Return the (X, Y) coordinate for the center point of the cell that contains the specified text.  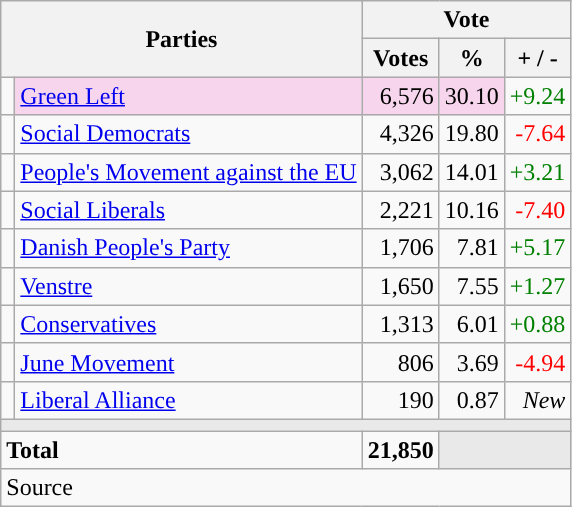
Liberal Alliance (188, 400)
Total (182, 449)
6.01 (472, 324)
+0.88 (538, 324)
-4.94 (538, 362)
+ / - (538, 58)
4,326 (400, 134)
June Movement (188, 362)
Parties (182, 39)
Social Democrats (188, 134)
+9.24 (538, 96)
-7.40 (538, 210)
806 (400, 362)
+1.27 (538, 286)
19.80 (472, 134)
21,850 (400, 449)
30.10 (472, 96)
% (472, 58)
-7.64 (538, 134)
Green Left (188, 96)
3,062 (400, 172)
6,576 (400, 96)
Vote (466, 20)
190 (400, 400)
1,313 (400, 324)
7.55 (472, 286)
2,221 (400, 210)
Social Liberals (188, 210)
1,650 (400, 286)
3.69 (472, 362)
Votes (400, 58)
7.81 (472, 248)
Conservatives (188, 324)
0.87 (472, 400)
New (538, 400)
14.01 (472, 172)
+5.17 (538, 248)
+3.21 (538, 172)
Venstre (188, 286)
1,706 (400, 248)
10.16 (472, 210)
People's Movement against the EU (188, 172)
Danish People's Party (188, 248)
Source (286, 488)
